Output the [X, Y] coordinate of the center of the cell containing the given text.  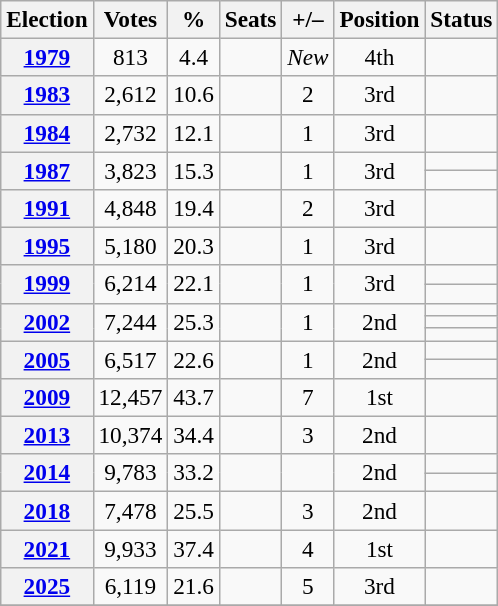
5 [308, 586]
22.6 [194, 359]
10.6 [194, 95]
9,783 [130, 473]
1983 [47, 95]
2013 [47, 435]
Votes [130, 19]
Seats [250, 19]
4 [308, 548]
7,478 [130, 510]
1991 [47, 208]
1999 [47, 284]
10,374 [130, 435]
21.6 [194, 586]
2025 [47, 586]
1987 [47, 170]
2,612 [130, 95]
2,732 [130, 133]
12.1 [194, 133]
1995 [47, 246]
6,517 [130, 359]
2021 [47, 548]
9,933 [130, 548]
% [194, 19]
19.4 [194, 208]
Election [47, 19]
2018 [47, 510]
6,119 [130, 586]
813 [130, 57]
43.7 [194, 397]
25.5 [194, 510]
2009 [47, 397]
12,457 [130, 397]
33.2 [194, 473]
1984 [47, 133]
Status [462, 19]
7 [308, 397]
4.4 [194, 57]
25.3 [194, 322]
3,823 [130, 170]
1979 [47, 57]
15.3 [194, 170]
+/– [308, 19]
2002 [47, 322]
22.1 [194, 284]
34.4 [194, 435]
Position [380, 19]
5,180 [130, 246]
20.3 [194, 246]
2014 [47, 473]
4th [380, 57]
2005 [47, 359]
7,244 [130, 322]
New [308, 57]
37.4 [194, 548]
4,848 [130, 208]
6,214 [130, 284]
